Search for the cell housing the specified text and yield its [X, Y] center coordinate. 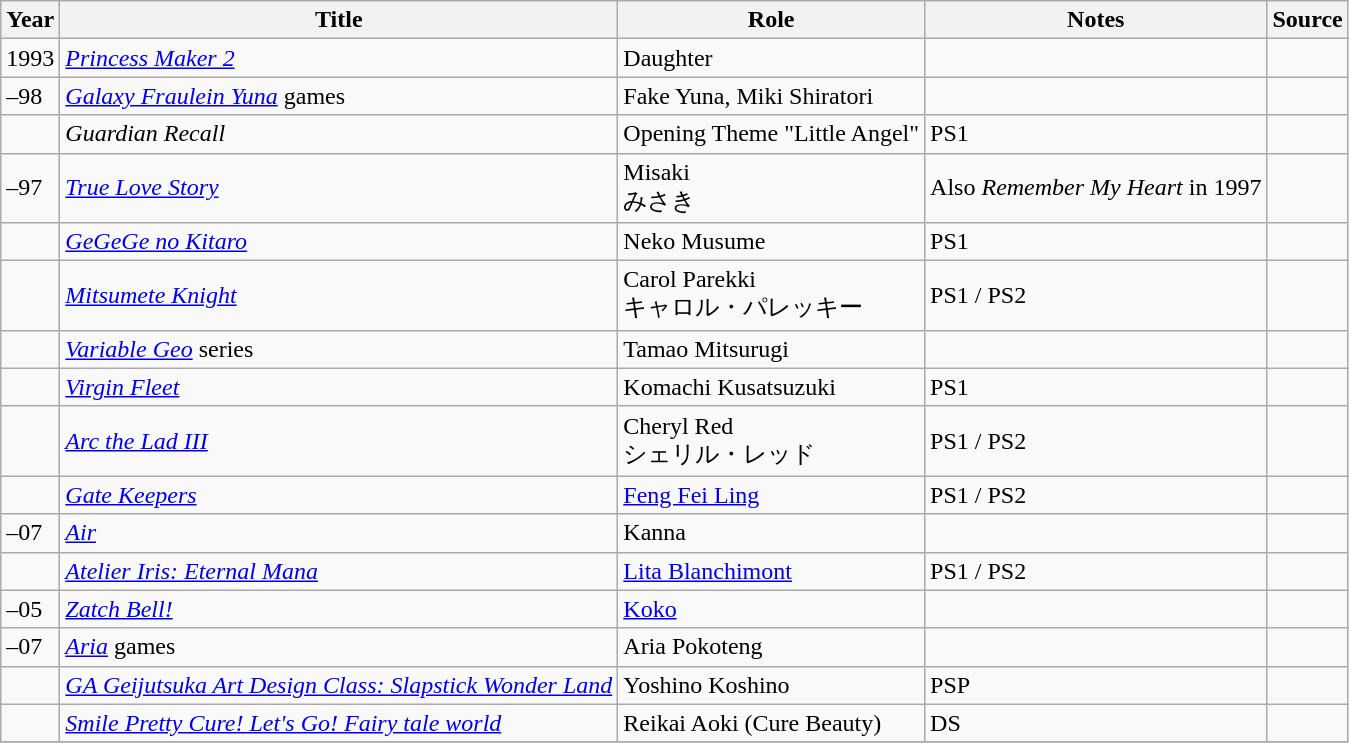
Year [30, 20]
Aria games [339, 647]
–97 [30, 188]
Title [339, 20]
True Love Story [339, 188]
Fake Yuna, Miki Shiratori [772, 96]
Zatch Bell! [339, 609]
–98 [30, 96]
Princess Maker 2 [339, 58]
Cheryl Redシェリル・レッド [772, 441]
Virgin Fleet [339, 387]
Koko [772, 609]
Neko Musume [772, 242]
Daughter [772, 58]
–05 [30, 609]
Mitsumete Knight [339, 296]
Misakiみさき [772, 188]
Opening Theme "Little Angel" [772, 134]
Source [1308, 20]
Galaxy Fraulein Yuna games [339, 96]
Role [772, 20]
Air [339, 533]
Notes [1096, 20]
1993 [30, 58]
Tamao Mitsurugi [772, 349]
Feng Fei Ling [772, 495]
DS [1096, 723]
Arc the Lad III [339, 441]
Lita Blanchimont [772, 571]
GA Geijutsuka Art Design Class: Slapstick Wonder Land [339, 685]
Gate Keepers [339, 495]
Reikai Aoki (Cure Beauty) [772, 723]
Komachi Kusatsuzuki [772, 387]
GeGeGe no Kitaro [339, 242]
Smile Pretty Cure! Let's Go! Fairy tale world [339, 723]
Variable Geo series [339, 349]
Carol Parekkiキャロル・パレッキー [772, 296]
PSP [1096, 685]
Also Remember My Heart in 1997 [1096, 188]
Yoshino Koshino [772, 685]
Aria Pokoteng [772, 647]
Atelier Iris: Eternal Mana [339, 571]
Kanna [772, 533]
Guardian Recall [339, 134]
